Scan for the cell matching the given text and deliver its [X, Y] coordinate at center. 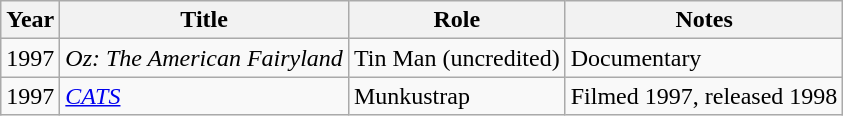
Munkustrap [456, 96]
Filmed 1997, released 1998 [704, 96]
Oz: The American Fairyland [204, 58]
Role [456, 20]
Title [204, 20]
Tin Man (uncredited) [456, 58]
Documentary [704, 58]
Year [30, 20]
CATS [204, 96]
Notes [704, 20]
